For the text-containing cell, return its midpoint in (X, Y) coordinate format. 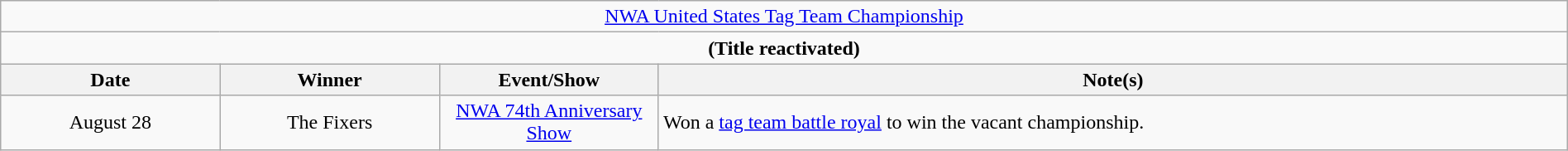
Winner (329, 80)
(Title reactivated) (784, 48)
Event/Show (549, 80)
Won a tag team battle royal to win the vacant championship. (1113, 123)
The Fixers (329, 123)
Date (111, 80)
Note(s) (1113, 80)
NWA 74th Anniversary Show (549, 123)
August 28 (111, 123)
NWA United States Tag Team Championship (784, 17)
